Identify which cell holds the provided text, then report its (X, Y) central coordinate. 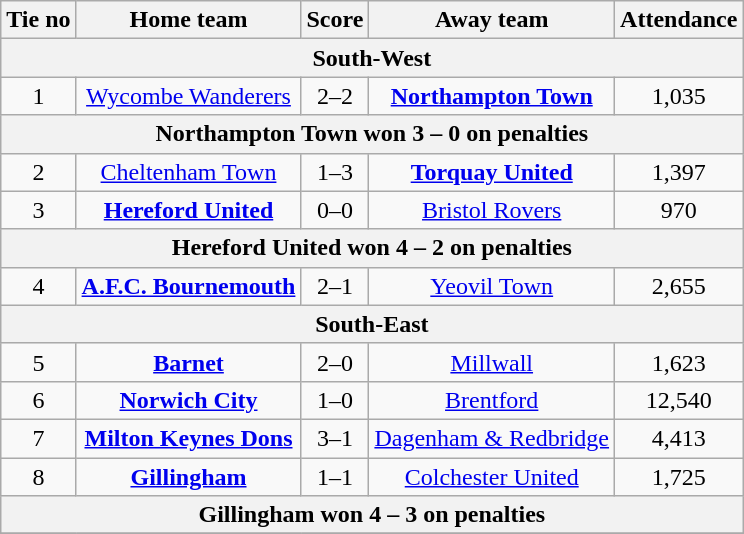
3–1 (335, 438)
4,413 (679, 438)
South-East (372, 324)
Colchester United (492, 477)
8 (38, 477)
Cheltenham Town (188, 172)
Hereford United (188, 210)
A.F.C. Bournemouth (188, 286)
Away team (492, 20)
1,623 (679, 362)
Tie no (38, 20)
Gillingham won 4 – 3 on penalties (372, 515)
Dagenham & Redbridge (492, 438)
2–2 (335, 96)
6 (38, 400)
1 (38, 96)
Wycombe Wanderers (188, 96)
12,540 (679, 400)
4 (38, 286)
Gillingham (188, 477)
Norwich City (188, 400)
Yeovil Town (492, 286)
2–1 (335, 286)
2,655 (679, 286)
1–3 (335, 172)
South-West (372, 58)
Home team (188, 20)
5 (38, 362)
Bristol Rovers (492, 210)
Northampton Town (492, 96)
1,035 (679, 96)
2–0 (335, 362)
Millwall (492, 362)
3 (38, 210)
Torquay United (492, 172)
Score (335, 20)
7 (38, 438)
1,725 (679, 477)
Milton Keynes Dons (188, 438)
Brentford (492, 400)
Northampton Town won 3 – 0 on penalties (372, 134)
1,397 (679, 172)
1–1 (335, 477)
Barnet (188, 362)
970 (679, 210)
2 (38, 172)
Hereford United won 4 – 2 on penalties (372, 248)
Attendance (679, 20)
1–0 (335, 400)
0–0 (335, 210)
